Locate the cell with the specified text and output its [X, Y] center coordinate. 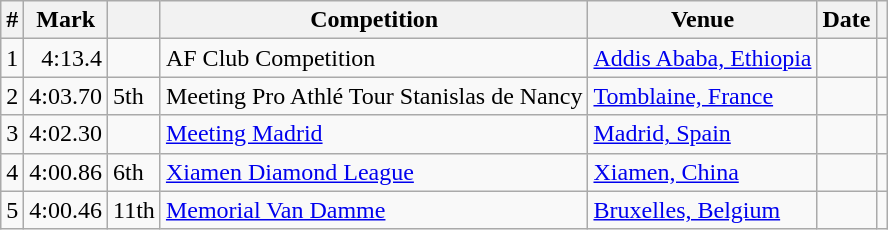
6th [134, 172]
4:00.46 [66, 210]
# [12, 20]
Meeting Madrid [374, 134]
Mark [66, 20]
4 [12, 172]
4:03.70 [66, 96]
AF Club Competition [374, 58]
Venue [702, 20]
5th [134, 96]
2 [12, 96]
Addis Ababa, Ethiopia [702, 58]
Xiamen, China [702, 172]
5 [12, 210]
Memorial Van Damme [374, 210]
11th [134, 210]
4:00.86 [66, 172]
Madrid, Spain [702, 134]
1 [12, 58]
4:02.30 [66, 134]
Date [846, 20]
3 [12, 134]
Bruxelles, Belgium [702, 210]
Tomblaine, France [702, 96]
Competition [374, 20]
Meeting Pro Athlé Tour Stanislas de Nancy [374, 96]
Xiamen Diamond League [374, 172]
4:13.4 [66, 58]
